Capture the cell that displays the provided text and extract its (x, y) central coordinate. 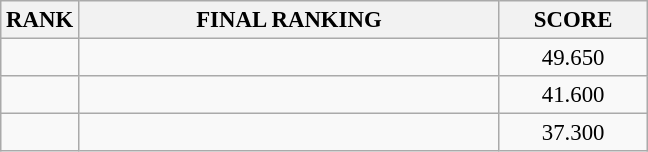
49.650 (572, 58)
37.300 (572, 133)
SCORE (572, 20)
41.600 (572, 95)
FINAL RANKING (288, 20)
RANK (40, 20)
